Output the (X, Y) coordinate of the center of the cell containing the given text.  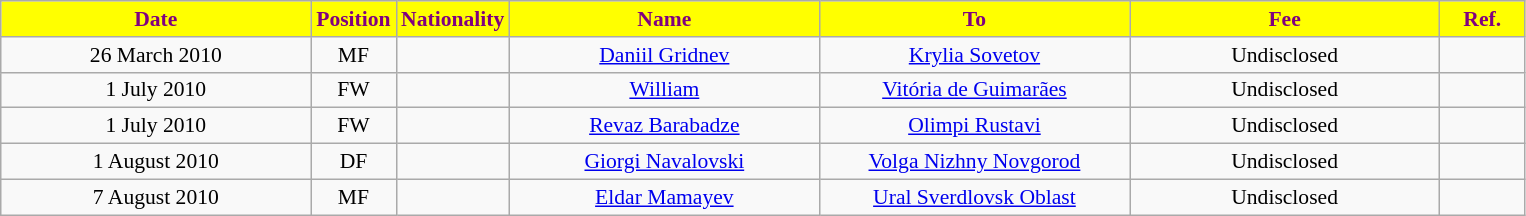
Vitória de Guimarães (974, 90)
Olimpi Rustavi (974, 126)
To (974, 19)
DF (354, 162)
Position (354, 19)
Nationality (452, 19)
Volga Nizhny Novgorod (974, 162)
Name (664, 19)
Date (156, 19)
William (664, 90)
1 August 2010 (156, 162)
Giorgi Navalovski (664, 162)
Eldar Mamayev (664, 197)
Ref. (1482, 19)
Ural Sverdlovsk Oblast (974, 197)
7 August 2010 (156, 197)
Krylia Sovetov (974, 55)
26 March 2010 (156, 55)
Fee (1285, 19)
Revaz Barabadze (664, 126)
Daniil Gridnev (664, 55)
